Detect which cell encompasses the target text, then output its (x, y) center coordinate. 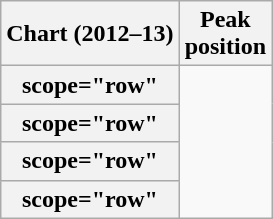
Peak position (225, 34)
Chart (2012–13) (90, 34)
